Capture the cell that displays the provided text and extract its [X, Y] central coordinate. 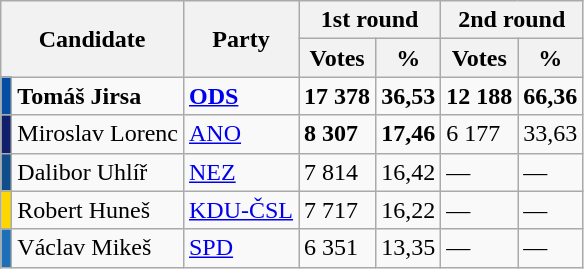
6 351 [338, 248]
13,35 [408, 248]
Party [240, 39]
Candidate [92, 39]
ODS [240, 96]
ANO [240, 134]
1st round [370, 20]
17,46 [408, 134]
KDU-ČSL [240, 210]
8 307 [338, 134]
7 717 [338, 210]
Miroslav Lorenc [98, 134]
SPD [240, 248]
Robert Huneš [98, 210]
33,63 [550, 134]
12 188 [480, 96]
16,42 [408, 172]
16,22 [408, 210]
Tomáš Jirsa [98, 96]
Václav Mikeš [98, 248]
Dalibor Uhlíř [98, 172]
17 378 [338, 96]
36,53 [408, 96]
7 814 [338, 172]
66,36 [550, 96]
NEZ [240, 172]
2nd round [512, 20]
6 177 [480, 134]
